Return [X, Y] of the center of cell containing provided text 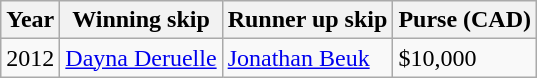
Winning skip [141, 20]
Year [30, 20]
Purse (CAD) [465, 20]
Dayna Deruelle [141, 58]
$10,000 [465, 58]
Runner up skip [308, 20]
2012 [30, 58]
Jonathan Beuk [308, 58]
